Determine the (X, Y) coordinate at the center of the cell enclosing the given text.  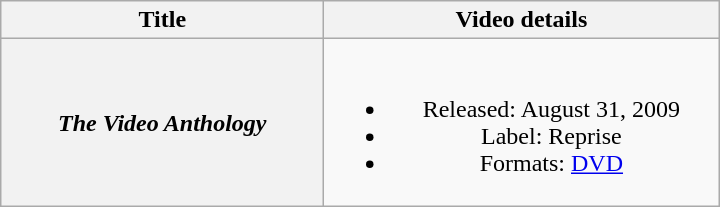
Released: August 31, 2009Label: RepriseFormats: DVD (522, 122)
Video details (522, 20)
Title (162, 20)
The Video Anthology (162, 122)
